Search for the cell housing the specified text and yield its [X, Y] center coordinate. 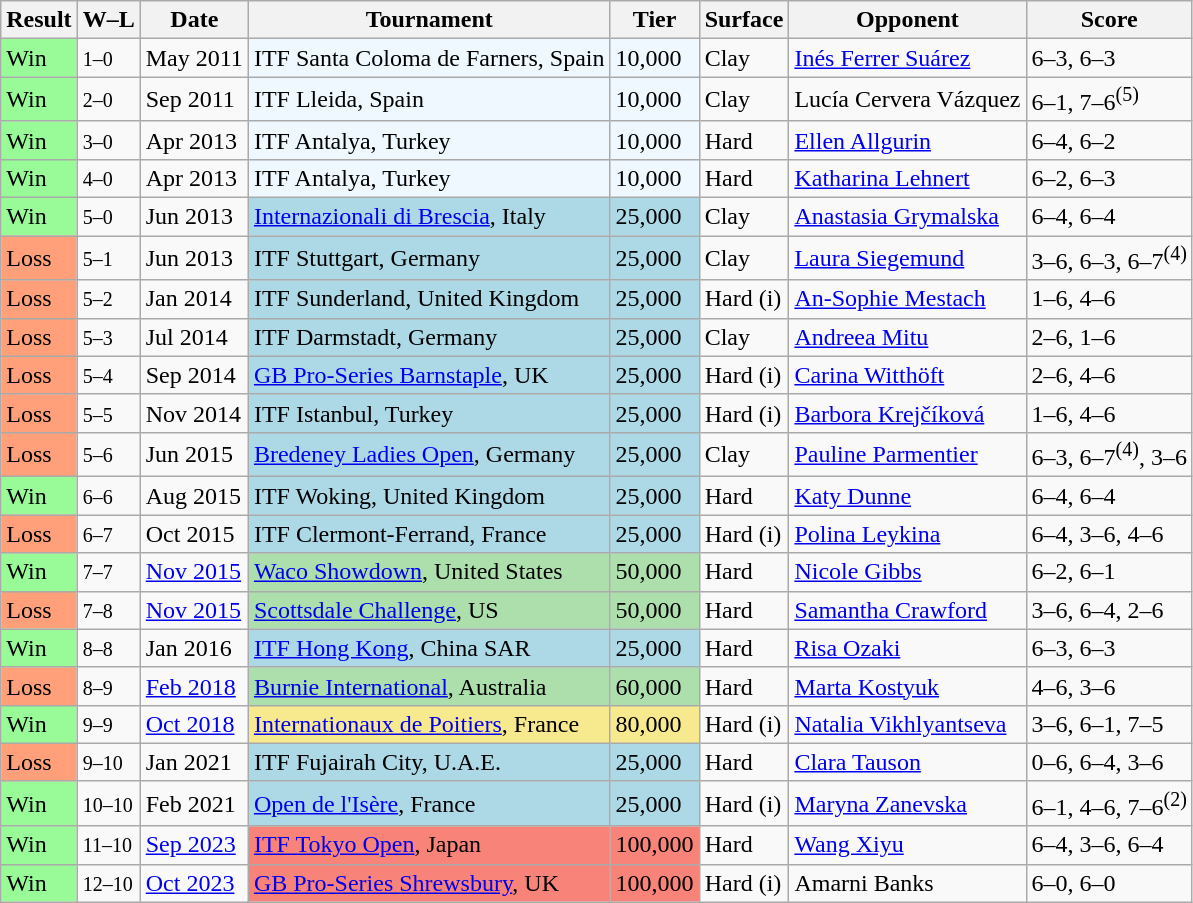
Nov 2014 [194, 413]
6–1, 7–6(5) [1109, 100]
Katy Dunne [908, 496]
5–5 [108, 413]
Jun 2015 [194, 454]
Sep 2011 [194, 100]
8–8 [108, 648]
4–6, 3–6 [1109, 686]
ITF Lleida, Spain [429, 100]
Barbora Krejčíková [908, 413]
3–6, 6–4, 2–6 [1109, 610]
3–6, 6–1, 7–5 [1109, 724]
12–10 [108, 883]
Jan 2021 [194, 762]
5–0 [108, 217]
2–6, 4–6 [1109, 375]
Carina Witthöft [908, 375]
6–4, 3–6, 4–6 [1109, 534]
Lucía Cervera Vázquez [908, 100]
3–0 [108, 140]
Sep 2023 [194, 845]
W–L [108, 20]
Feb 2018 [194, 686]
Waco Showdown, United States [429, 572]
Feb 2021 [194, 804]
Ellen Allgurin [908, 140]
An-Sophie Mestach [908, 299]
Oct 2018 [194, 724]
6–6 [108, 496]
Scottsdale Challenge, US [429, 610]
Pauline Parmentier [908, 454]
6–2, 6–1 [1109, 572]
Maryna Zanevska [908, 804]
6–3, 6–7(4), 3–6 [1109, 454]
6–7 [108, 534]
Natalia Vikhlyantseva [908, 724]
Tier [654, 20]
Surface [744, 20]
8–9 [108, 686]
1–0 [108, 58]
7–8 [108, 610]
Nicole Gibbs [908, 572]
Samantha Crawford [908, 610]
5–4 [108, 375]
Clara Tauson [908, 762]
5–1 [108, 258]
Tournament [429, 20]
Jul 2014 [194, 337]
Anastasia Grymalska [908, 217]
5–3 [108, 337]
ITF Woking, United Kingdom [429, 496]
6–0, 6–0 [1109, 883]
GB Pro-Series Barnstaple, UK [429, 375]
3–6, 6–3, 6–7(4) [1109, 258]
Oct 2023 [194, 883]
Oct 2015 [194, 534]
4–0 [108, 178]
Polina Leykina [908, 534]
Marta Kostyuk [908, 686]
Open de l'Isère, France [429, 804]
Date [194, 20]
Internationaux de Poitiers, France [429, 724]
ITF Sunderland, United Kingdom [429, 299]
Inés Ferrer Suárez [908, 58]
GB Pro-Series Shrewsbury, UK [429, 883]
Opponent [908, 20]
Wang Xiyu [908, 845]
60,000 [654, 686]
6–2, 6–3 [1109, 178]
2–6, 1–6 [1109, 337]
9–10 [108, 762]
ITF Fujairah City, U.A.E. [429, 762]
5–2 [108, 299]
Score [1109, 20]
2–0 [108, 100]
80,000 [654, 724]
6–1, 4–6, 7–6(2) [1109, 804]
ITF Clermont-Ferrand, France [429, 534]
ITF Hong Kong, China SAR [429, 648]
5–6 [108, 454]
ITF Stuttgart, Germany [429, 258]
6–4, 3–6, 6–4 [1109, 845]
May 2011 [194, 58]
Jan 2014 [194, 299]
11–10 [108, 845]
Burnie International, Australia [429, 686]
10–10 [108, 804]
Result [39, 20]
Jan 2016 [194, 648]
Bredeney Ladies Open, Germany [429, 454]
ITF Santa Coloma de Farners, Spain [429, 58]
Risa Ozaki [908, 648]
7–7 [108, 572]
Laura Siegemund [908, 258]
Internazionali di Brescia, Italy [429, 217]
6–4, 6–2 [1109, 140]
ITF Istanbul, Turkey [429, 413]
Sep 2014 [194, 375]
Katharina Lehnert [908, 178]
Amarni Banks [908, 883]
Aug 2015 [194, 496]
9–9 [108, 724]
ITF Tokyo Open, Japan [429, 845]
ITF Darmstadt, Germany [429, 337]
Andreea Mitu [908, 337]
0–6, 6–4, 3–6 [1109, 762]
